Find where the given text appears and provide that cell's center as (X, Y) coordinate. 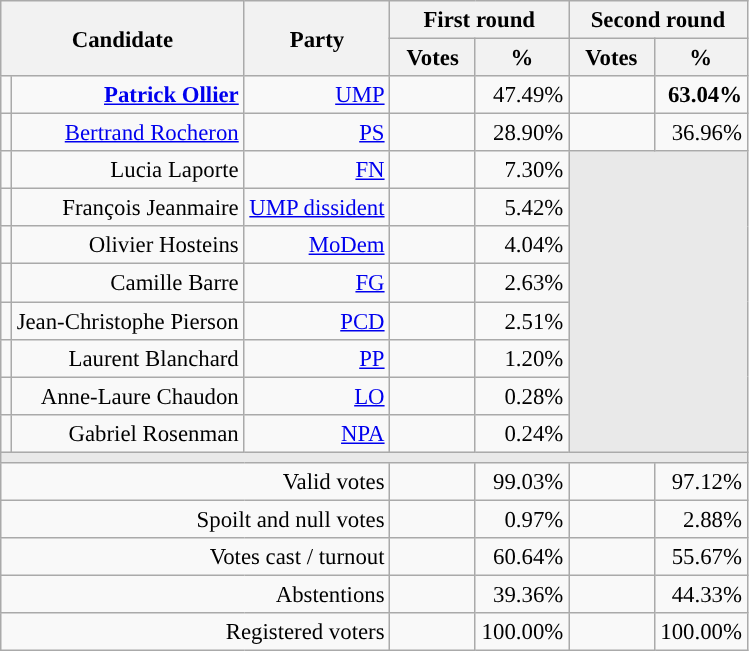
FG (317, 283)
Bertrand Rocheron (128, 133)
44.33% (700, 594)
Jean-Christophe Pierson (128, 321)
Laurent Blanchard (128, 358)
First round (480, 20)
0.97% (522, 519)
Registered voters (196, 632)
Candidate (122, 38)
Anne-Laure Chaudon (128, 396)
François Jeanmaire (128, 208)
7.30% (522, 170)
Patrick Ollier (128, 95)
Abstentions (196, 594)
LO (317, 396)
NPA (317, 433)
FN (317, 170)
47.49% (522, 95)
55.67% (700, 557)
Spoilt and null votes (196, 519)
PS (317, 133)
36.96% (700, 133)
Gabriel Rosenman (128, 433)
PP (317, 358)
Valid votes (196, 482)
4.04% (522, 245)
2.88% (700, 519)
60.64% (522, 557)
63.04% (700, 95)
UMP (317, 95)
99.03% (522, 482)
5.42% (522, 208)
Olivier Hosteins (128, 245)
MoDem (317, 245)
Lucia Laporte (128, 170)
39.36% (522, 594)
Second round (658, 20)
1.20% (522, 358)
2.51% (522, 321)
2.63% (522, 283)
0.24% (522, 433)
Camille Barre (128, 283)
UMP dissident (317, 208)
Party (317, 38)
0.28% (522, 396)
97.12% (700, 482)
Votes cast / turnout (196, 557)
28.90% (522, 133)
PCD (317, 321)
